Detect which cell encompasses the target text, then output its (X, Y) center coordinate. 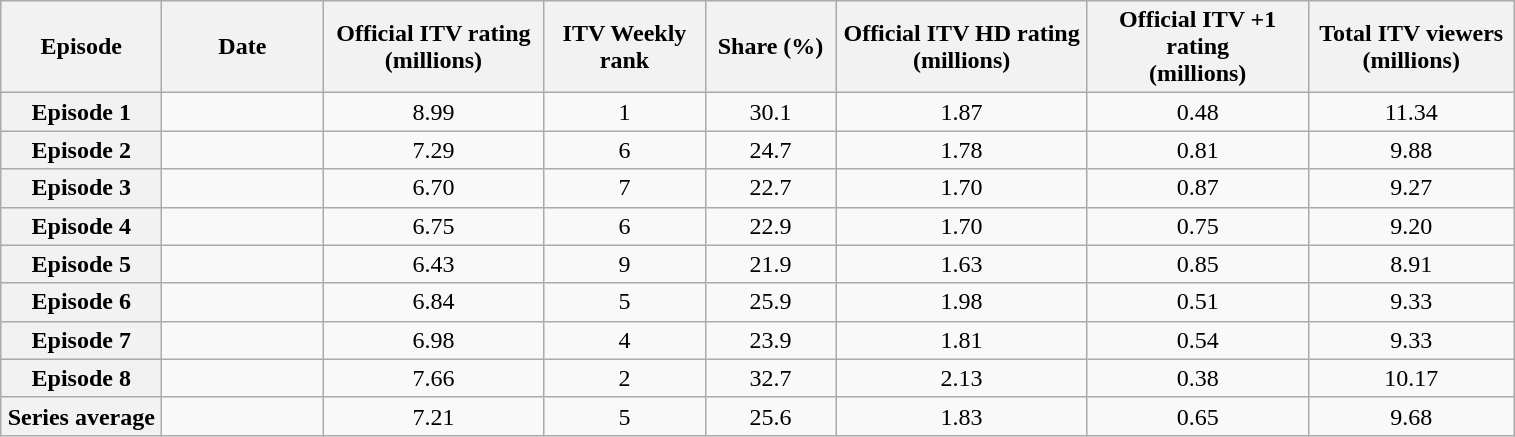
10.17 (1411, 378)
Episode 1 (82, 112)
9.20 (1411, 226)
0.85 (1198, 264)
ITV Weekly rank (624, 47)
0.54 (1198, 340)
8.91 (1411, 264)
0.87 (1198, 188)
6.43 (434, 264)
7.66 (434, 378)
6.75 (434, 226)
0.65 (1198, 416)
1.78 (962, 150)
Official ITV HD rating(millions) (962, 47)
Episode (82, 47)
Episode 4 (82, 226)
Episode 5 (82, 264)
1.87 (962, 112)
2 (624, 378)
24.7 (770, 150)
1.98 (962, 302)
Date (242, 47)
8.99 (434, 112)
1.63 (962, 264)
0.38 (1198, 378)
21.9 (770, 264)
Official ITV +1 rating(millions) (1198, 47)
22.9 (770, 226)
4 (624, 340)
2.13 (962, 378)
0.81 (1198, 150)
1 (624, 112)
32.7 (770, 378)
Official ITV rating(millions) (434, 47)
Episode 8 (82, 378)
0.75 (1198, 226)
7.21 (434, 416)
25.6 (770, 416)
0.51 (1198, 302)
11.34 (1411, 112)
Episode 3 (82, 188)
Episode 6 (82, 302)
Episode 2 (82, 150)
1.81 (962, 340)
Series average (82, 416)
9.88 (1411, 150)
Total ITV viewers (millions) (1411, 47)
9.68 (1411, 416)
0.48 (1198, 112)
6.98 (434, 340)
9.27 (1411, 188)
7 (624, 188)
6.84 (434, 302)
6.70 (434, 188)
Share (%) (770, 47)
25.9 (770, 302)
30.1 (770, 112)
9 (624, 264)
22.7 (770, 188)
Episode 7 (82, 340)
1.83 (962, 416)
7.29 (434, 150)
23.9 (770, 340)
